Detect which cell encompasses the target text, then output its [X, Y] center coordinate. 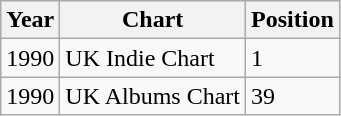
Chart [153, 20]
39 [293, 96]
UK Albums Chart [153, 96]
Year [30, 20]
UK Indie Chart [153, 58]
Position [293, 20]
1 [293, 58]
